Pinpoint the cell where the given text exists, returning its [X, Y] midpoint coordinate. 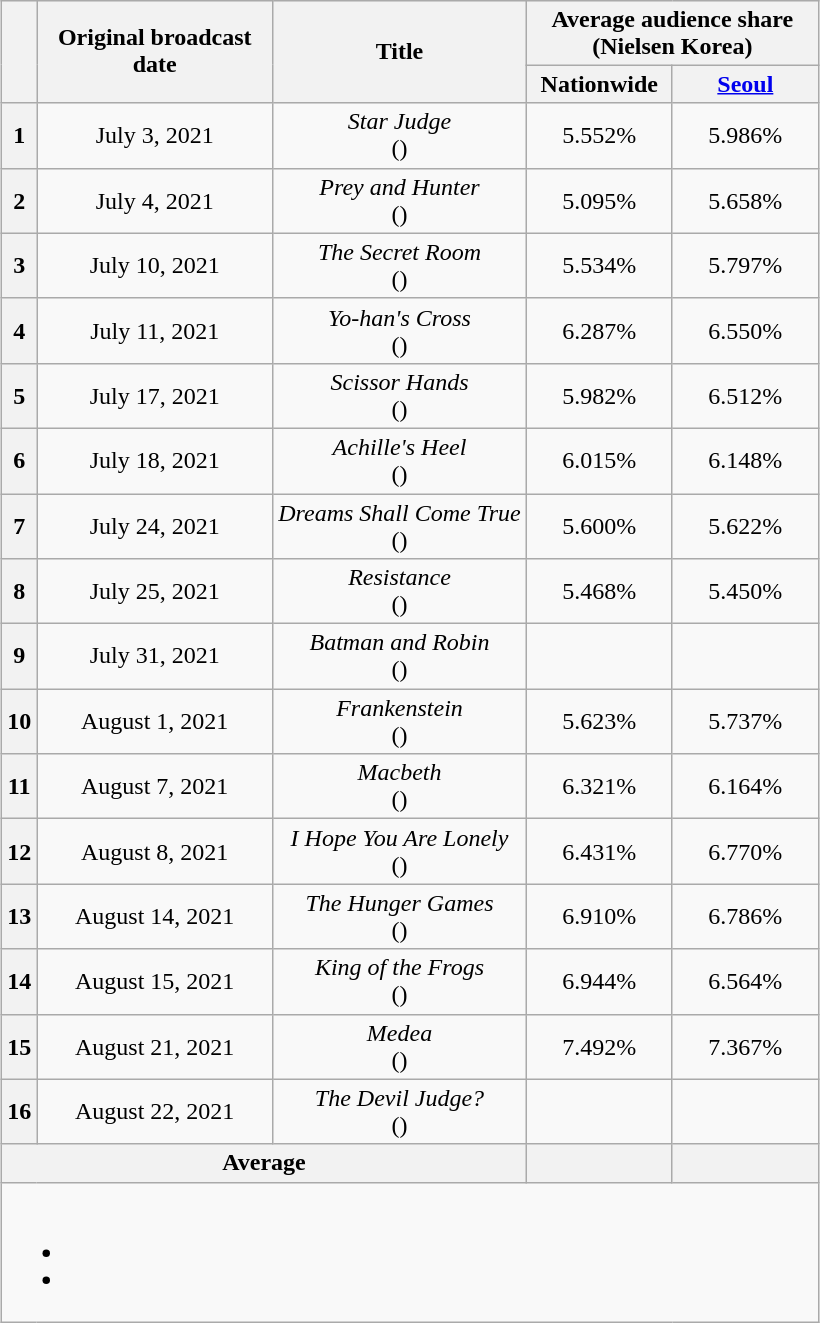
July 11, 2021 [155, 330]
July 31, 2021 [155, 656]
July 3, 2021 [155, 136]
Title [400, 52]
Average [264, 1163]
The Devil Judge?() [400, 1112]
5.986% [745, 136]
3 [20, 266]
2 [20, 200]
6 [20, 460]
6.164% [745, 786]
Resistance() [400, 592]
Prey and Hunter() [400, 200]
Dreams Shall Come True() [400, 526]
4 [20, 330]
Nationwide [599, 84]
6.770% [745, 852]
Seoul [745, 84]
6.564% [745, 982]
July 25, 2021 [155, 592]
July 24, 2021 [155, 526]
7.367% [745, 1046]
14 [20, 982]
King of the Frogs() [400, 982]
August 8, 2021 [155, 852]
16 [20, 1112]
Batman and Robin() [400, 656]
15 [20, 1046]
5.622% [745, 526]
Original broadcast date [155, 52]
5.658% [745, 200]
Scissor Hands() [400, 396]
5.797% [745, 266]
Average audience share(Nielsen Korea) [672, 32]
The Secret Room() [400, 266]
5.600% [599, 526]
5.468% [599, 592]
The Hunger Games() [400, 916]
5.552% [599, 136]
6.148% [745, 460]
1 [20, 136]
I Hope You Are Lonely() [400, 852]
August 15, 2021 [155, 982]
12 [20, 852]
9 [20, 656]
August 21, 2021 [155, 1046]
6.287% [599, 330]
6.015% [599, 460]
10 [20, 722]
6.321% [599, 786]
5.095% [599, 200]
5.982% [599, 396]
6.786% [745, 916]
11 [20, 786]
August 22, 2021 [155, 1112]
July 4, 2021 [155, 200]
6.431% [599, 852]
6.944% [599, 982]
8 [20, 592]
July 18, 2021 [155, 460]
August 1, 2021 [155, 722]
13 [20, 916]
Achille's Heel() [400, 460]
July 17, 2021 [155, 396]
6.550% [745, 330]
Yo-han's Cross() [400, 330]
Medea() [400, 1046]
Frankenstein() [400, 722]
5.623% [599, 722]
August 14, 2021 [155, 916]
5.737% [745, 722]
5.534% [599, 266]
7.492% [599, 1046]
6.512% [745, 396]
Macbeth() [400, 786]
August 7, 2021 [155, 786]
6.910% [599, 916]
Star Judge() [400, 136]
7 [20, 526]
July 10, 2021 [155, 266]
5 [20, 396]
5.450% [745, 592]
